Find where the given text appears and provide that cell's center as [X, Y] coordinate. 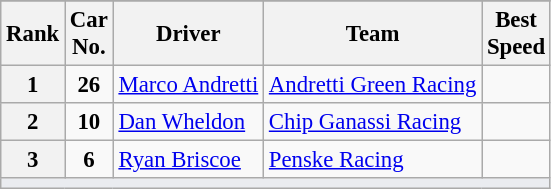
1 [33, 85]
CarNo. [90, 34]
BestSpeed [516, 34]
10 [90, 122]
Andretti Green Racing [373, 85]
Marco Andretti [188, 85]
6 [90, 160]
Driver [188, 34]
3 [33, 160]
Rank [33, 34]
Team [373, 34]
2 [33, 122]
Ryan Briscoe [188, 160]
Chip Ganassi Racing [373, 122]
Dan Wheldon [188, 122]
26 [90, 85]
Penske Racing [373, 160]
